Search for the cell housing the specified text and yield its [X, Y] center coordinate. 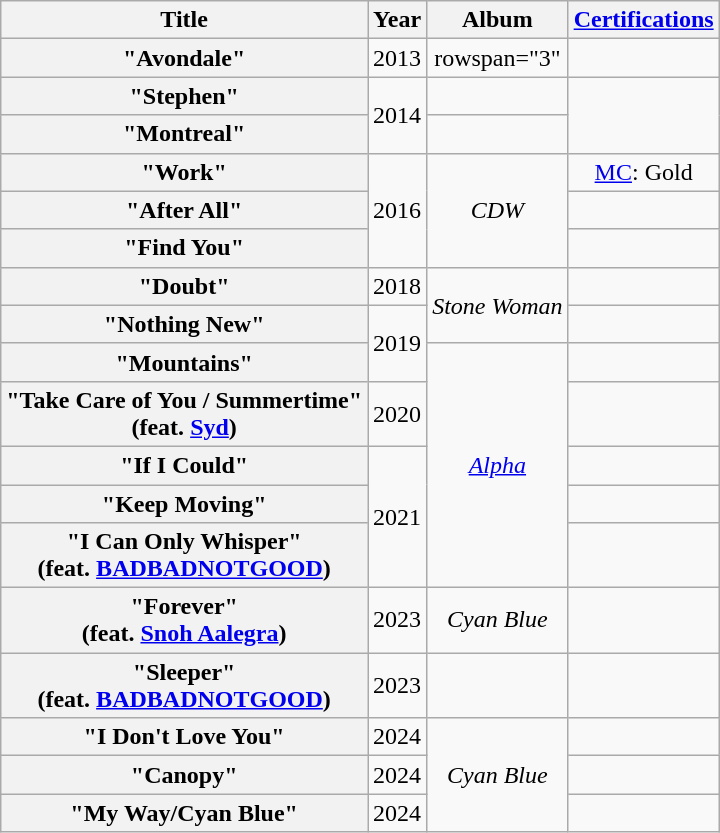
"Montreal" [184, 134]
"Canopy" [184, 775]
2020 [398, 414]
2018 [398, 286]
CDW [498, 210]
Album [498, 20]
2013 [398, 58]
Year [398, 20]
2016 [398, 210]
"My Way/Cyan Blue" [184, 813]
rowspan="3" [498, 58]
Certifications [644, 20]
"I Can Only Whisper" (feat. BADBADNOTGOOD) [184, 556]
"Mountains" [184, 362]
Alpha [498, 465]
"Find You" [184, 248]
"Avondale" [184, 58]
2014 [398, 115]
"Stephen" [184, 96]
"Nothing New" [184, 324]
"Forever" (feat. Snoh Aalegra) [184, 620]
2021 [398, 516]
"Doubt" [184, 286]
Title [184, 20]
"Keep Moving" [184, 503]
2019 [398, 343]
"Sleeper" (feat. BADBADNOTGOOD) [184, 686]
"If I Could" [184, 465]
MC: Gold [644, 172]
"Take Care of You / Summertime" (feat. Syd) [184, 414]
Stone Woman [498, 305]
"I Don't Love You" [184, 737]
"Work" [184, 172]
"After All" [184, 210]
